From the cell containing the given text, extract its center point as (X, Y) coordinate. 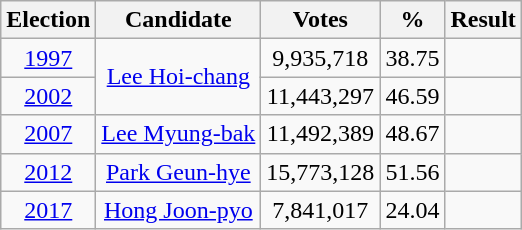
Lee Hoi-chang (178, 77)
24.04 (412, 210)
38.75 (412, 58)
46.59 (412, 96)
Election (48, 20)
Votes (320, 20)
9,935,718 (320, 58)
51.56 (412, 172)
1997 (48, 58)
% (412, 20)
11,443,297 (320, 96)
11,492,389 (320, 134)
Lee Myung-bak (178, 134)
Result (483, 20)
Hong Joon-pyo (178, 210)
Park Geun-hye (178, 172)
Candidate (178, 20)
48.67 (412, 134)
7,841,017 (320, 210)
2012 (48, 172)
2007 (48, 134)
2017 (48, 210)
15,773,128 (320, 172)
2002 (48, 96)
